Identify which cell holds the provided text, then report its [X, Y] central coordinate. 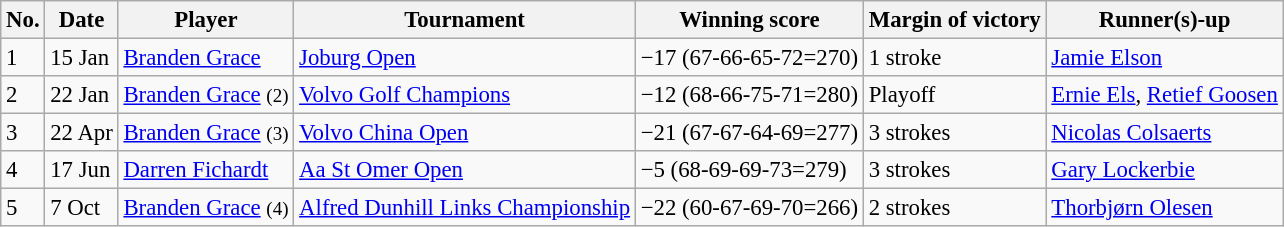
−5 (68-69-69-73=279) [749, 170]
3 [23, 133]
2 strokes [954, 208]
−17 (67-66-65-72=270) [749, 58]
Jamie Elson [1164, 58]
15 Jan [82, 58]
Aa St Omer Open [465, 170]
Tournament [465, 20]
Volvo China Open [465, 133]
Thorbjørn Olesen [1164, 208]
Playoff [954, 95]
Volvo Golf Champions [465, 95]
Date [82, 20]
Ernie Els, Retief Goosen [1164, 95]
−21 (67-67-64-69=277) [749, 133]
Player [206, 20]
Runner(s)-up [1164, 20]
2 [23, 95]
Branden Grace (2) [206, 95]
Alfred Dunhill Links Championship [465, 208]
22 Apr [82, 133]
Joburg Open [465, 58]
22 Jan [82, 95]
−12 (68-66-75-71=280) [749, 95]
−22 (60-67-69-70=266) [749, 208]
No. [23, 20]
5 [23, 208]
7 Oct [82, 208]
Branden Grace (4) [206, 208]
17 Jun [82, 170]
Branden Grace [206, 58]
1 stroke [954, 58]
Branden Grace (3) [206, 133]
Margin of victory [954, 20]
1 [23, 58]
Winning score [749, 20]
Gary Lockerbie [1164, 170]
Nicolas Colsaerts [1164, 133]
4 [23, 170]
Darren Fichardt [206, 170]
